Extract the [x, y] coordinate from the center of the cell holding the provided text.  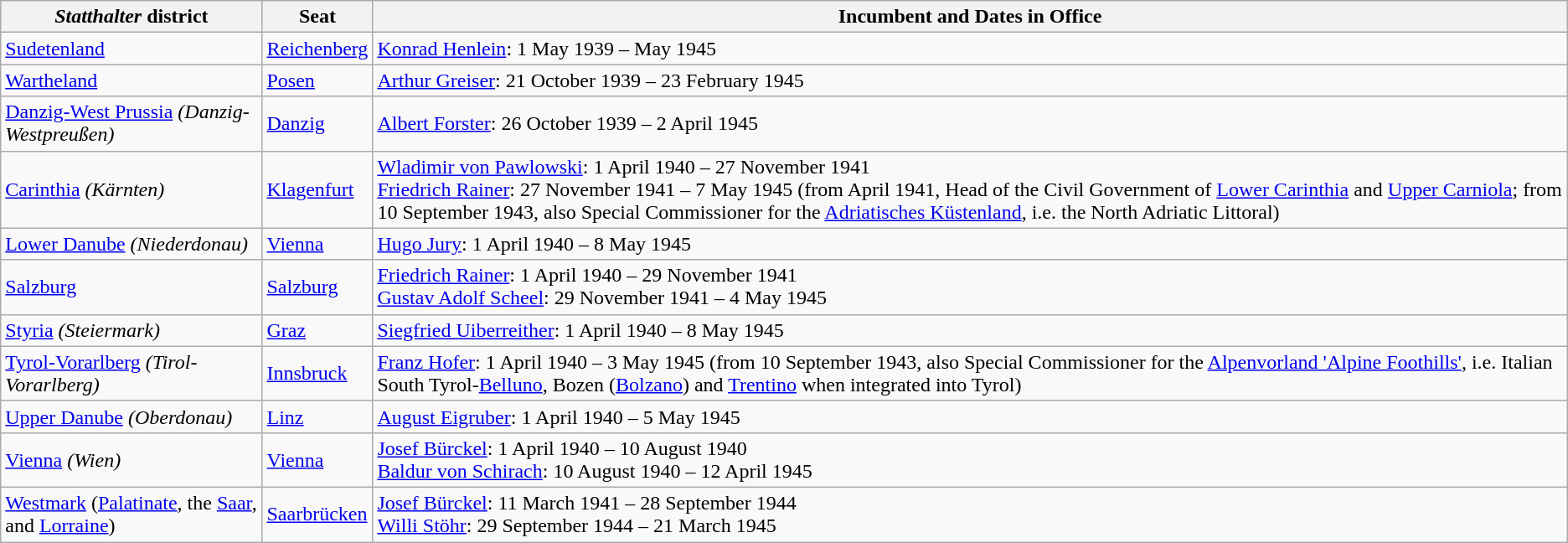
Lower Danube (Niederdonau) [132, 244]
Styria (Steiermark) [132, 330]
Tyrol-Vorarlberg (Tirol-Vorarlberg) [132, 374]
Josef Bürckel: 1 April 1940 – 10 August 1940 Baldur von Schirach: 10 August 1940 – 12 April 1945 [970, 459]
Posen [317, 80]
Klagenfurt [317, 189]
Seat [317, 17]
Reichenberg [317, 49]
Friedrich Rainer: 1 April 1940 – 29 November 1941Gustav Adolf Scheel: 29 November 1941 – 4 May 1945 [970, 287]
Incumbent and Dates in Office [970, 17]
Innsbruck [317, 374]
Josef Bürckel: 11 March 1941 – 28 September 1944Willi Stöhr: 29 September 1944 – 21 March 1945 [970, 515]
Danzig [317, 124]
Carinthia (Kärnten) [132, 189]
Statthalter district [132, 17]
Danzig-West Prussia (Danzig-Westpreußen) [132, 124]
Wartheland [132, 80]
Linz [317, 416]
Konrad Henlein: 1 May 1939 – May 1945 [970, 49]
Sudetenland [132, 49]
Hugo Jury: 1 April 1940 – 8 May 1945 [970, 244]
Vienna (Wien) [132, 459]
Siegfried Uiberreither: 1 April 1940 – 8 May 1945 [970, 330]
Arthur Greiser: 21 October 1939 – 23 February 1945 [970, 80]
Albert Forster: 26 October 1939 – 2 April 1945 [970, 124]
Graz [317, 330]
August Eigruber: 1 April 1940 – 5 May 1945 [970, 416]
Saarbrücken [317, 515]
Upper Danube (Oberdonau) [132, 416]
Westmark (Palatinate, the Saar, and Lorraine) [132, 515]
